Output the [x, y] coordinate of the center of the cell containing the given text.  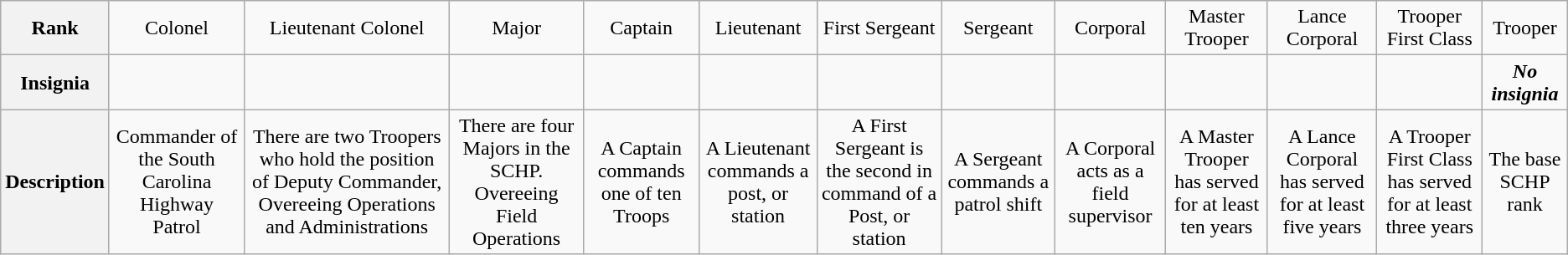
Lieutenant Colonel [347, 28]
There are two Troopers who hold the position of Deputy Commander, Overeeing Operations and Administrations [347, 182]
Corporal [1110, 28]
Description [55, 182]
A Trooper First Class has served for at least three years [1430, 182]
A Lieutenant commands a post, or station [758, 182]
Insignia [55, 82]
Captain [642, 28]
The base SCHP rank [1524, 182]
Rank [55, 28]
No insignia [1524, 82]
Lance Corporal [1322, 28]
Trooper First Class [1430, 28]
First Sergeant [879, 28]
A Sergeant commands a patrol shift [998, 182]
Major [517, 28]
Trooper [1524, 28]
Commander of the South Carolina Highway Patrol [176, 182]
Master Trooper [1217, 28]
There are four Majors in the SCHP. Overeeing Field Operations [517, 182]
A Master Trooper has served for at least ten years [1217, 182]
A Corporal acts as a field supervisor [1110, 182]
Lieutenant [758, 28]
Sergeant [998, 28]
A Captain commands one of ten Troops [642, 182]
A First Sergeant is the second in command of a Post, or station [879, 182]
Colonel [176, 28]
A Lance Corporal has served for at least five years [1322, 182]
